Search for the cell housing the specified text and yield its (x, y) center coordinate. 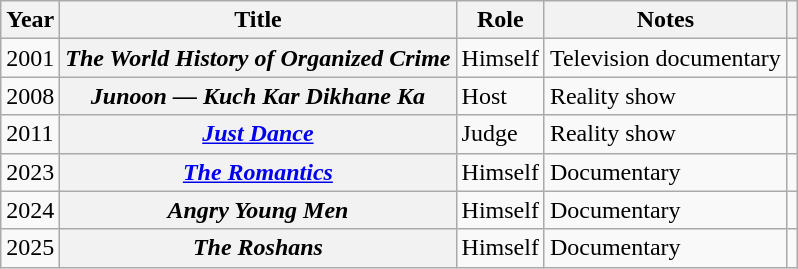
2001 (30, 58)
Angry Young Men (258, 210)
2023 (30, 172)
Role (500, 20)
2024 (30, 210)
Title (258, 20)
2025 (30, 248)
Television documentary (665, 58)
Junoon — Kuch Kar Dikhane Ka (258, 96)
Notes (665, 20)
The Romantics (258, 172)
The World History of Organized Crime (258, 58)
2008 (30, 96)
The Roshans (258, 248)
2011 (30, 134)
Host (500, 96)
Just Dance (258, 134)
Judge (500, 134)
Year (30, 20)
